Search for the cell housing the specified text and yield its (x, y) center coordinate. 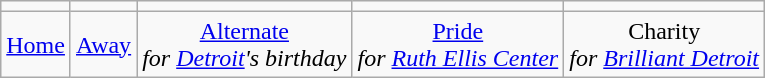
Charityfor Brilliant Detroit (664, 44)
Home (36, 44)
Alternatefor Detroit's birthday (244, 44)
Away (103, 44)
Pridefor Ruth Ellis Center (458, 44)
